Search for the cell housing the specified text and yield its [x, y] center coordinate. 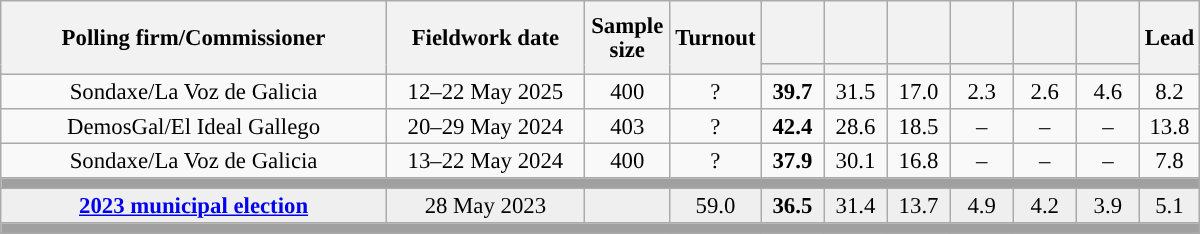
4.2 [1044, 206]
7.8 [1169, 162]
4.6 [1108, 92]
2.6 [1044, 92]
13.7 [918, 206]
5.1 [1169, 206]
Lead [1169, 38]
DemosGal/El Ideal Gallego [194, 126]
Fieldwork date [485, 38]
28.6 [856, 126]
18.5 [918, 126]
37.9 [792, 162]
17.0 [918, 92]
2023 municipal election [194, 206]
Polling firm/Commissioner [194, 38]
59.0 [716, 206]
30.1 [856, 162]
403 [627, 126]
13.8 [1169, 126]
2.3 [982, 92]
Sample size [627, 38]
12–22 May 2025 [485, 92]
31.4 [856, 206]
31.5 [856, 92]
13–22 May 2024 [485, 162]
16.8 [918, 162]
Turnout [716, 38]
3.9 [1108, 206]
4.9 [982, 206]
20–29 May 2024 [485, 126]
8.2 [1169, 92]
39.7 [792, 92]
28 May 2023 [485, 206]
42.4 [792, 126]
36.5 [792, 206]
